Locate the cell with the specified text and output its (X, Y) center coordinate. 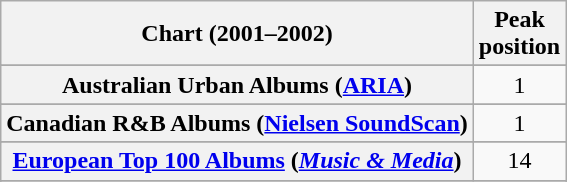
14 (519, 161)
Australian Urban Albums (ARIA) (238, 85)
European Top 100 Albums (Music & Media) (238, 161)
Chart (2001–2002) (238, 34)
Canadian R&B Albums (Nielsen SoundScan) (238, 123)
Peakposition (519, 34)
